Scan for the cell matching the given text and deliver its [x, y] coordinate at center. 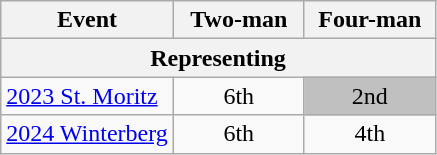
Event [88, 20]
Four-man [370, 20]
2023 St. Moritz [88, 96]
2024 Winterberg [88, 134]
2nd [370, 96]
Representing [218, 58]
Two-man [238, 20]
4th [370, 134]
